For the text-containing cell, return its midpoint in (X, Y) coordinate format. 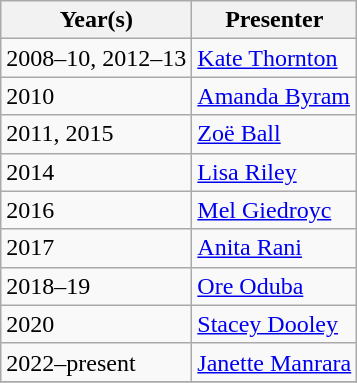
Lisa Riley (274, 172)
2014 (96, 172)
Amanda Byram (274, 96)
2016 (96, 210)
2020 (96, 324)
2022–present (96, 362)
Year(s) (96, 20)
Kate Thornton (274, 58)
Zoë Ball (274, 134)
Presenter (274, 20)
2008–10, 2012–13 (96, 58)
2010 (96, 96)
2017 (96, 248)
Stacey Dooley (274, 324)
Ore Oduba (274, 286)
Janette Manrara (274, 362)
Anita Rani (274, 248)
2018–19 (96, 286)
Mel Giedroyc (274, 210)
2011, 2015 (96, 134)
